Locate the cell with the specified text and output its (x, y) center coordinate. 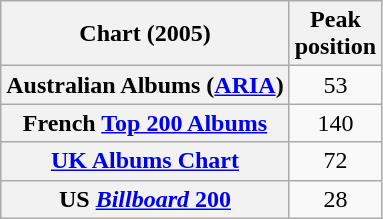
72 (335, 161)
Australian Albums (ARIA) (145, 85)
140 (335, 123)
French Top 200 Albums (145, 123)
28 (335, 199)
Chart (2005) (145, 34)
53 (335, 85)
UK Albums Chart (145, 161)
Peakposition (335, 34)
US Billboard 200 (145, 199)
